Search for the cell housing the specified text and yield its (X, Y) center coordinate. 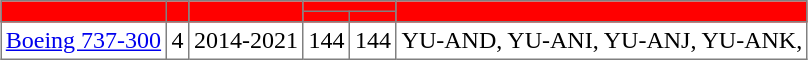
YU-AND, YU-ANI, YU-ANJ, YU-ANK, (602, 41)
Boeing 737-300 (84, 41)
2014-2021 (246, 41)
4 (177, 41)
